Capture the cell that displays the provided text and extract its [x, y] central coordinate. 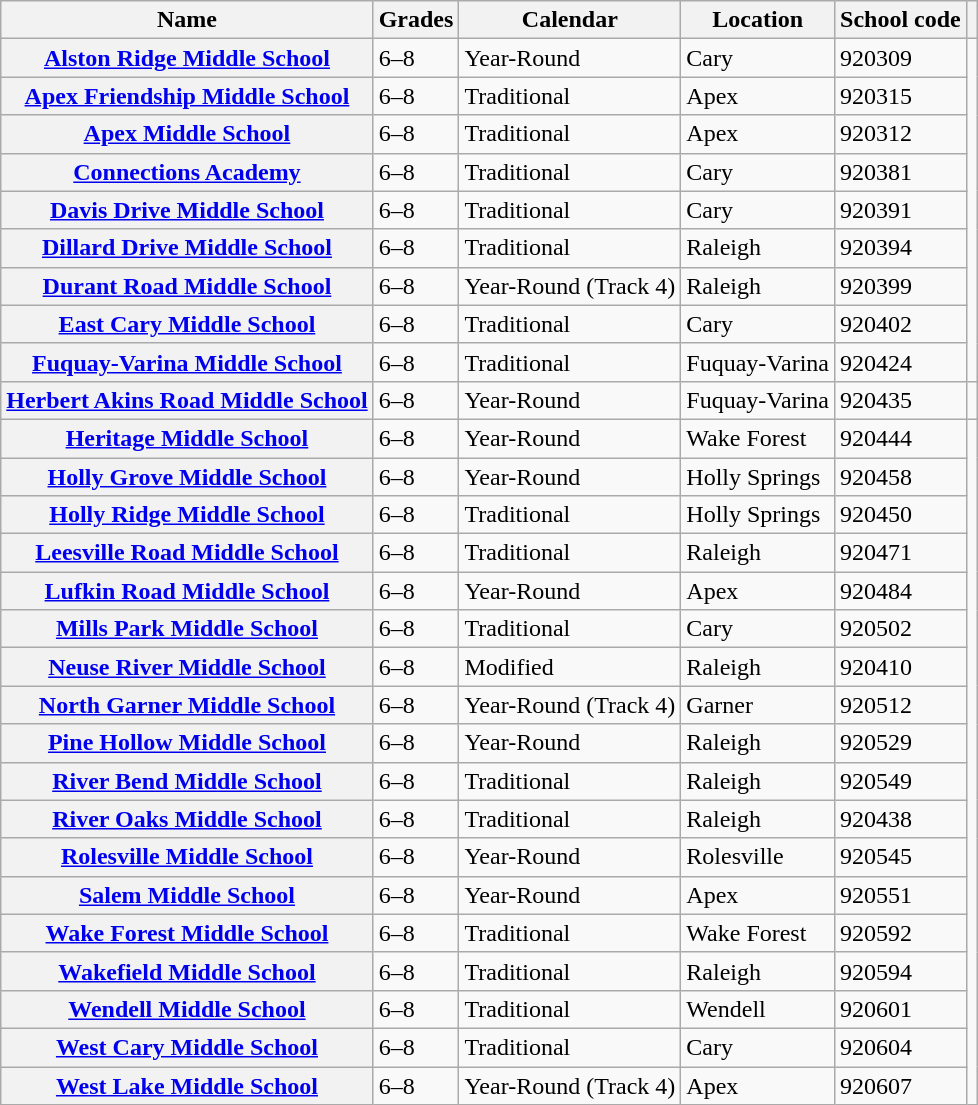
North Garner Middle School [187, 705]
920444 [901, 438]
920435 [901, 400]
920484 [901, 591]
920381 [901, 172]
920551 [901, 895]
West Lake Middle School [187, 1085]
920312 [901, 134]
920315 [901, 96]
Alston Ridge Middle School [187, 58]
Durant Road Middle School [187, 286]
Garner [758, 705]
Wake Forest Middle School [187, 933]
920601 [901, 1009]
West Cary Middle School [187, 1047]
920512 [901, 705]
Wakefield Middle School [187, 971]
Leesville Road Middle School [187, 553]
Pine Hollow Middle School [187, 743]
Apex Middle School [187, 134]
920424 [901, 362]
Grades [416, 20]
Connections Academy [187, 172]
920410 [901, 667]
Herbert Akins Road Middle School [187, 400]
Heritage Middle School [187, 438]
Salem Middle School [187, 895]
920309 [901, 58]
School code [901, 20]
920458 [901, 477]
River Oaks Middle School [187, 819]
920529 [901, 743]
Rolesville Middle School [187, 857]
Davis Drive Middle School [187, 210]
920594 [901, 971]
Wendell Middle School [187, 1009]
920549 [901, 781]
920471 [901, 553]
920450 [901, 515]
Holly Grove Middle School [187, 477]
Location [758, 20]
920402 [901, 324]
Neuse River Middle School [187, 667]
Lufkin Road Middle School [187, 591]
920391 [901, 210]
920502 [901, 629]
Dillard Drive Middle School [187, 248]
Modified [570, 667]
Holly Ridge Middle School [187, 515]
920438 [901, 819]
Fuquay-Varina Middle School [187, 362]
920394 [901, 248]
920592 [901, 933]
Wendell [758, 1009]
920399 [901, 286]
Name [187, 20]
920607 [901, 1085]
Rolesville [758, 857]
920545 [901, 857]
River Bend Middle School [187, 781]
Calendar [570, 20]
920604 [901, 1047]
Mills Park Middle School [187, 629]
Apex Friendship Middle School [187, 96]
East Cary Middle School [187, 324]
